For the text-containing cell, return its midpoint in [X, Y] coordinate format. 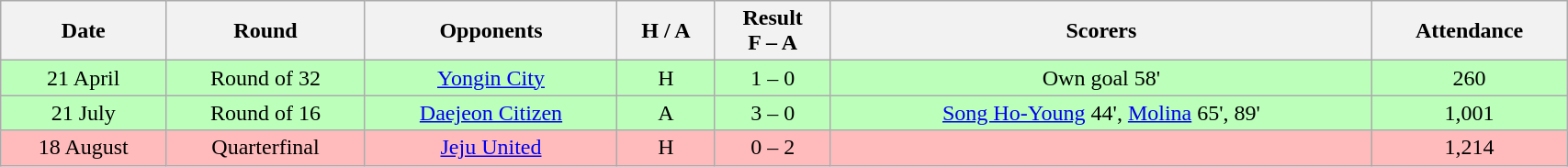
3 – 0 [773, 113]
Round of 16 [265, 113]
Round [265, 31]
ResultF – A [773, 31]
Round of 32 [265, 78]
Date [84, 31]
0 – 2 [773, 148]
Yongin City [491, 78]
1,214 [1470, 148]
H / A [666, 31]
Jeju United [491, 148]
A [666, 113]
Quarterfinal [265, 148]
Song Ho-Young 44', Molina 65', 89' [1100, 113]
1 – 0 [773, 78]
Own goal 58' [1100, 78]
Daejeon Citizen [491, 113]
260 [1470, 78]
21 April [84, 78]
18 August [84, 148]
Scorers [1100, 31]
Opponents [491, 31]
21 July [84, 113]
1,001 [1470, 113]
Attendance [1470, 31]
